Extract the [X, Y] coordinate from the center of the cell holding the provided text.  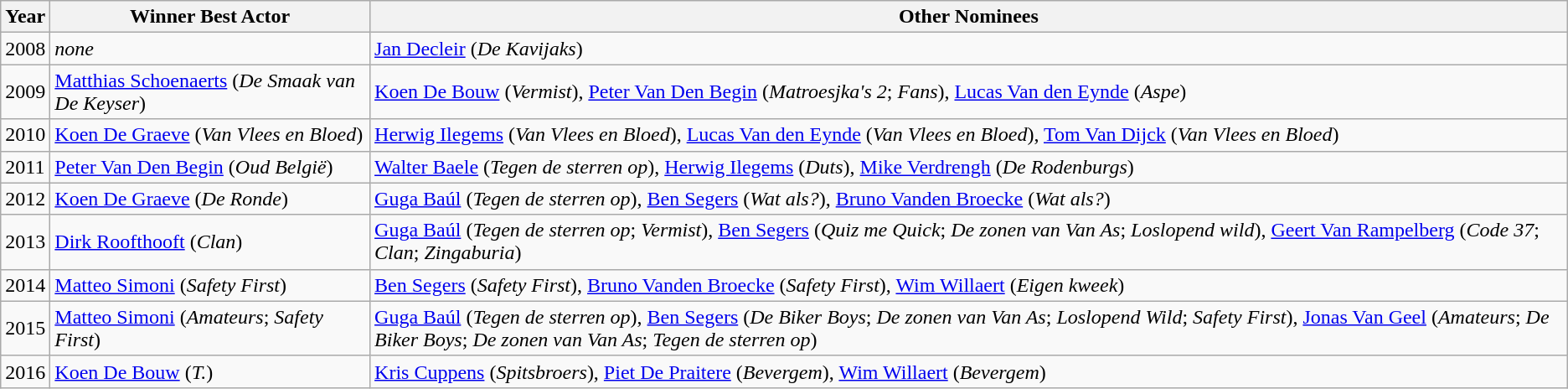
Kris Cuppens (Spitsbroers), Piet De Praitere (Bevergem), Wim Willaert (Bevergem) [969, 371]
Matteo Simoni (Amateurs; Safety First) [210, 329]
2014 [25, 285]
Ben Segers (Safety First), Bruno Vanden Broecke (Safety First), Wim Willaert (Eigen kweek) [969, 285]
Winner Best Actor [210, 17]
Dirk Roofthooft (Clan) [210, 241]
2016 [25, 371]
Koen De Bouw (Vermist), Peter Van Den Begin (Matroesjka's 2; Fans), Lucas Van den Eynde (Aspe) [969, 92]
Year [25, 17]
Matteo Simoni (Safety First) [210, 285]
2009 [25, 92]
2008 [25, 49]
Jan Decleir (De Kavijaks) [969, 49]
2012 [25, 199]
Koen De Graeve (Van Vlees en Bloed) [210, 135]
Herwig Ilegems (Van Vlees en Bloed), Lucas Van den Eynde (Van Vlees en Bloed), Tom Van Dijck (Van Vlees en Bloed) [969, 135]
Other Nominees [969, 17]
Guga Baúl (Tegen de sterren op), Ben Segers (Wat als?), Bruno Vanden Broecke (Wat als?) [969, 199]
Walter Baele (Tegen de sterren op), Herwig Ilegems (Duts), Mike Verdrengh (De Rodenburgs) [969, 167]
none [210, 49]
Matthias Schoenaerts (De Smaak van De Keyser) [210, 92]
Koen De Bouw (T.) [210, 371]
Koen De Graeve (De Ronde) [210, 199]
Peter Van Den Begin (Oud België) [210, 167]
2013 [25, 241]
2015 [25, 329]
2010 [25, 135]
2011 [25, 167]
